For the text-containing cell, return its midpoint in (x, y) coordinate format. 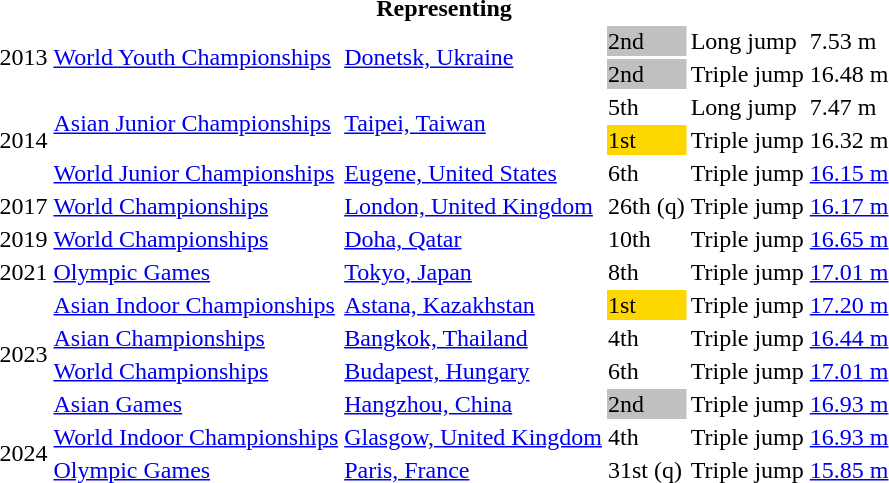
Glasgow, United Kingdom (474, 437)
10th (646, 239)
Asian Indoor Championships (196, 305)
Asian Games (196, 404)
World Junior Championships (196, 173)
London, United Kingdom (474, 206)
Budapest, Hungary (474, 371)
World Indoor Championships (196, 437)
Eugene, United States (474, 173)
Hangzhou, China (474, 404)
Taipei, Taiwan (474, 124)
Tokyo, Japan (474, 272)
5th (646, 107)
Bangkok, Thailand (474, 338)
Doha, Qatar (474, 239)
World Youth Championships (196, 58)
Olympic Games (196, 272)
Asian Championships (196, 338)
Astana, Kazakhstan (474, 305)
26th (q) (646, 206)
8th (646, 272)
Asian Junior Championships (196, 124)
Donetsk, Ukraine (474, 58)
